Provide the [x, y] coordinate of the cell's center where the given text is located.  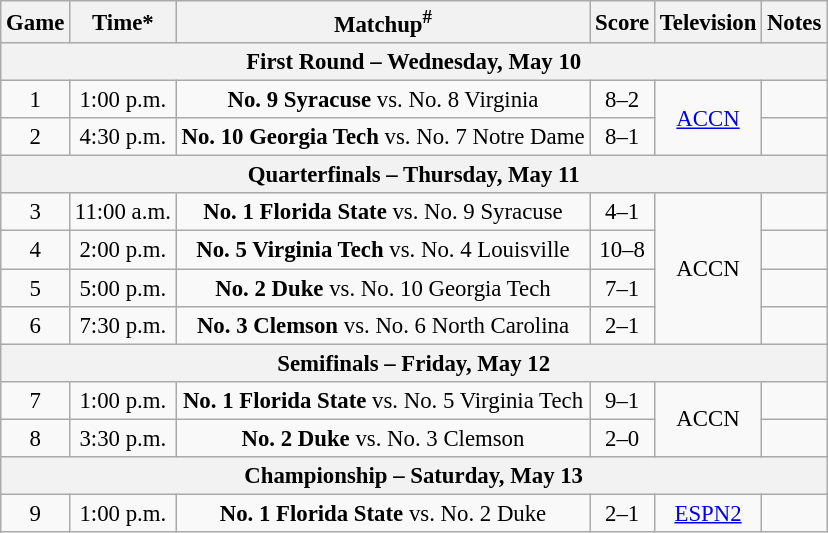
3 [36, 213]
7 [36, 400]
Score [622, 22]
8–2 [622, 100]
First Round – Wednesday, May 10 [414, 62]
Matchup# [383, 22]
3:30 p.m. [124, 438]
2 [36, 137]
8 [36, 438]
No. 1 Florida State vs. No. 9 Syracuse [383, 213]
9 [36, 513]
No. 5 Virginia Tech vs. No. 4 Louisville [383, 250]
8–1 [622, 137]
7:30 p.m. [124, 325]
4–1 [622, 213]
Quarterfinals – Thursday, May 11 [414, 175]
2–0 [622, 438]
4:30 p.m. [124, 137]
No. 9 Syracuse vs. No. 8 Virginia [383, 100]
No. 10 Georgia Tech vs. No. 7 Notre Dame [383, 137]
1 [36, 100]
Television [708, 22]
Game [36, 22]
Semifinals – Friday, May 12 [414, 363]
Championship – Saturday, May 13 [414, 476]
11:00 a.m. [124, 213]
No. 1 Florida State vs. No. 5 Virginia Tech [383, 400]
6 [36, 325]
Time* [124, 22]
No. 1 Florida State vs. No. 2 Duke [383, 513]
2:00 p.m. [124, 250]
ESPN2 [708, 513]
10–8 [622, 250]
5:00 p.m. [124, 288]
No. 3 Clemson vs. No. 6 North Carolina [383, 325]
No. 2 Duke vs. No. 10 Georgia Tech [383, 288]
7–1 [622, 288]
No. 2 Duke vs. No. 3 Clemson [383, 438]
4 [36, 250]
9–1 [622, 400]
5 [36, 288]
Notes [794, 22]
